Identify which cell holds the provided text, then report its (X, Y) central coordinate. 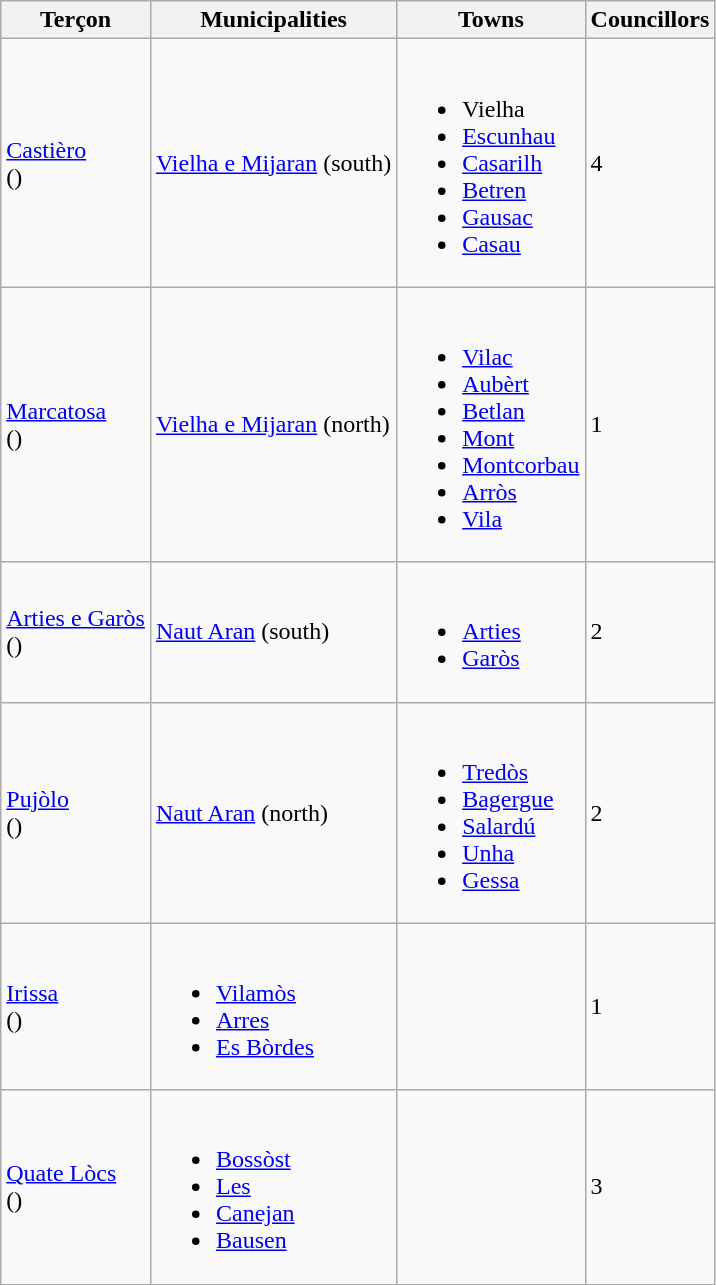
TredòsBagergueSalardúUnhaGessa (491, 812)
Pujòlo() (76, 812)
Castièro() (76, 163)
Irissa() (76, 1006)
Marcatosa() (76, 424)
Towns (491, 20)
VilacAubèrtBetlanMontMontcorbauArròsVila (491, 424)
4 (650, 163)
Quate Lòcs() (76, 1187)
ArtiesGaròs (491, 632)
Vielha e Mijaran (north) (273, 424)
VilamòsArresEs Bòrdes (273, 1006)
VielhaEscunhauCasarilhBetrenGausacCasau (491, 163)
Naut Aran (north) (273, 812)
BossòstLesCanejanBausen (273, 1187)
Municipalities (273, 20)
3 (650, 1187)
Councillors (650, 20)
Terçon (76, 20)
Naut Aran (south) (273, 632)
Arties e Garòs() (76, 632)
Vielha e Mijaran (south) (273, 163)
